Pinpoint the cell where the given text exists, returning its [X, Y] midpoint coordinate. 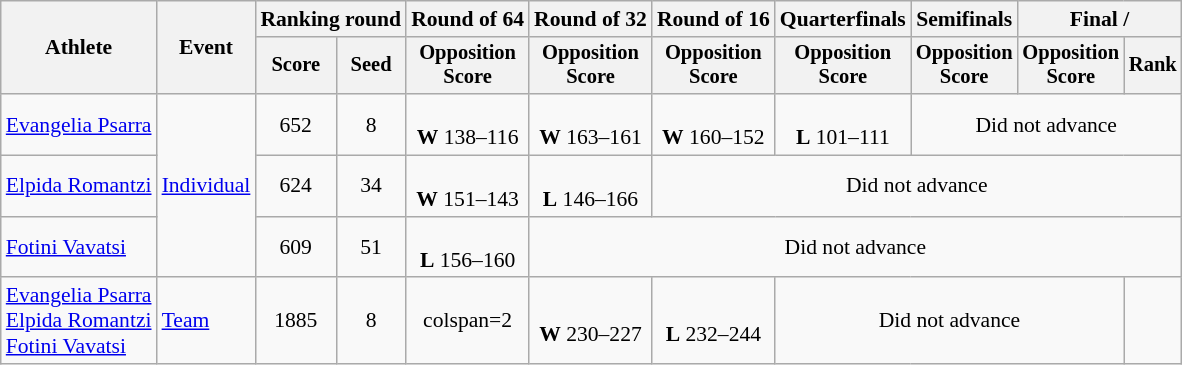
Fotini Vavatsi [79, 248]
Ranking round [330, 19]
Evangelia Psarra [79, 124]
Seed [371, 66]
Round of 64 [468, 19]
Elpida Romantzi [79, 186]
Score [296, 66]
Rank [1153, 66]
W 151–143 [468, 186]
51 [371, 248]
Individual [206, 186]
W 163–161 [590, 124]
L 232–244 [714, 322]
L 156–160 [468, 248]
Event [206, 48]
W 230–227 [590, 322]
652 [296, 124]
colspan=2 [468, 322]
609 [296, 248]
624 [296, 186]
L 146–166 [590, 186]
Team [206, 322]
Evangelia PsarraElpida RomantziFotini Vavatsi [79, 322]
W 160–152 [714, 124]
Final / [1099, 19]
Round of 16 [714, 19]
34 [371, 186]
Semifinals [964, 19]
1885 [296, 322]
W 138–116 [468, 124]
Athlete [79, 48]
Round of 32 [590, 19]
L 101–111 [843, 124]
Quarterfinals [843, 19]
